For the text-containing cell, return its midpoint in (x, y) coordinate format. 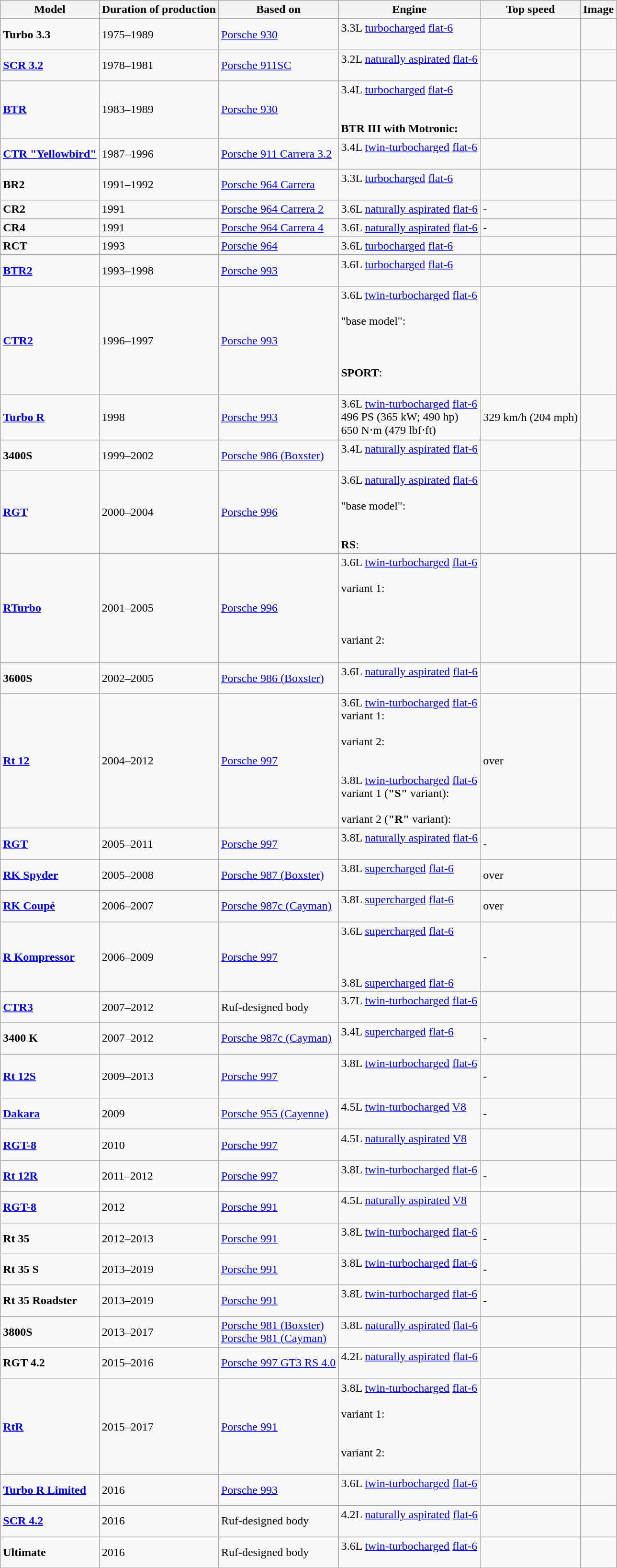
RGT 4.2 (50, 1363)
CTR2 (50, 340)
Turbo 3.3 (50, 34)
3.6L twin-turbocharged flat-6496 PS (365 kW; 490 hp)650 N⋅m (479 lbf⋅ft) (410, 417)
329 km/h (204 mph) (530, 417)
Rt 35 (50, 1238)
2009–2013 (159, 1076)
SCR 3.2 (50, 65)
3400 K (50, 1038)
RK Coupé (50, 906)
CR2 (50, 209)
Duration of production (159, 10)
2013–2017 (159, 1331)
Rt 12 (50, 761)
CTR "Yellowbird" (50, 153)
3.4L twin-turbocharged flat-6 (410, 153)
1978–1981 (159, 65)
3.6L twin-turbocharged flat-6variant 1:variant 2: (410, 608)
Dakara (50, 1114)
SCR 4.2 (50, 1521)
Porsche 981 (Boxster)Porsche 981 (Cayman) (278, 1331)
2004–2012 (159, 761)
2006–2009 (159, 956)
Porsche 911SC (278, 65)
Porsche 964 Carrera 4 (278, 227)
3600S (50, 678)
Porsche 964 Carrera (278, 185)
Image (598, 10)
BTR2 (50, 270)
Porsche 987 (Boxster) (278, 875)
Turbo R (50, 417)
Based on (278, 10)
RCT (50, 246)
Rt 12R (50, 1176)
3.4L supercharged flat-6 (410, 1038)
3.6L twin-turbocharged flat-6variant 1:variant 2:3.8L twin-turbocharged flat-6variant 1 ("S" variant):variant 2 ("R" variant): (410, 761)
RTurbo (50, 608)
3.6L naturally aspirated flat-6"base model":RS: (410, 512)
4.5L twin-turbocharged V8 (410, 1114)
Model (50, 10)
3.4L turbocharged flat-6BTR III with Motronic: (410, 109)
2015–2017 (159, 1426)
3.2L naturally aspirated flat-6 (410, 65)
Porsche 997 GT3 RS 4.0 (278, 1363)
1999–2002 (159, 455)
Rt 35 Roadster (50, 1301)
3.4L naturally aspirated flat-6 (410, 455)
1987–1996 (159, 153)
3800S (50, 1331)
2009 (159, 1114)
1993 (159, 246)
Porsche 955 (Cayenne) (278, 1114)
2015–2016 (159, 1363)
BR2 (50, 185)
Ultimate (50, 1552)
Porsche 964 Carrera 2 (278, 209)
CTR3 (50, 1008)
2012 (159, 1207)
3.7L twin-turbocharged flat-6 (410, 1008)
2000–2004 (159, 512)
2002–2005 (159, 678)
RtR (50, 1426)
1996–1997 (159, 340)
2011–2012 (159, 1176)
Engine (410, 10)
1998 (159, 417)
1983–1989 (159, 109)
1993–1998 (159, 270)
BTR (50, 109)
Rt 35 S (50, 1269)
2006–2007 (159, 906)
3.6L supercharged flat-63.8L supercharged flat-6 (410, 956)
3.8L twin-turbocharged flat-6variant 1:variant 2: (410, 1426)
Rt 12S (50, 1076)
3400S (50, 455)
CR4 (50, 227)
2001–2005 (159, 608)
1991–1992 (159, 185)
2005–2008 (159, 875)
2005–2011 (159, 844)
RK Spyder (50, 875)
2012–2013 (159, 1238)
1975–1989 (159, 34)
3.6L twin-turbocharged flat-6"base model":SPORT: (410, 340)
Top speed (530, 10)
Porsche 911 Carrera 3.2 (278, 153)
Turbo R Limited (50, 1489)
2010 (159, 1145)
Porsche 964 (278, 246)
R Kompressor (50, 956)
